Return the [X, Y] coordinate for the center point of the cell that contains the specified text.  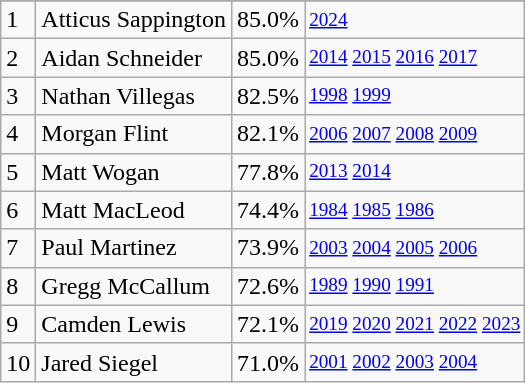
8 [18, 286]
Gregg McCallum [134, 286]
73.9% [268, 248]
Atticus Sappington [134, 20]
Camden Lewis [134, 324]
2003 2004 2005 2006 [415, 248]
71.0% [268, 362]
4 [18, 134]
1984 1985 1986 [415, 210]
72.1% [268, 324]
10 [18, 362]
Morgan Flint [134, 134]
1 [18, 20]
72.6% [268, 286]
Aidan Schneider [134, 58]
2014 2015 2016 2017 [415, 58]
9 [18, 324]
82.1% [268, 134]
2019 2020 2021 2022 2023 [415, 324]
Matt MacLeod [134, 210]
2024 [415, 20]
5 [18, 172]
Nathan Villegas [134, 96]
1998 1999 [415, 96]
82.5% [268, 96]
74.4% [268, 210]
6 [18, 210]
Matt Wogan [134, 172]
1989 1990 1991 [415, 286]
77.8% [268, 172]
3 [18, 96]
2001 2002 2003 2004 [415, 362]
Paul Martinez [134, 248]
2013 2014 [415, 172]
2006 2007 2008 2009 [415, 134]
7 [18, 248]
2 [18, 58]
Jared Siegel [134, 362]
